From the cell containing the given text, extract its center point as [x, y] coordinate. 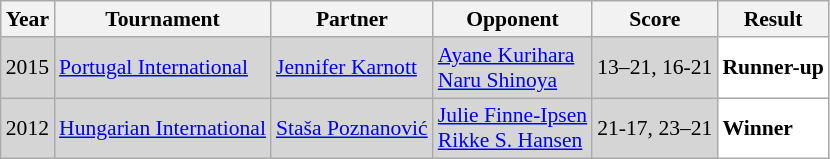
Jennifer Karnott [352, 68]
Ayane Kurihara Naru Shinoya [512, 68]
Portugal International [162, 68]
Year [28, 19]
2012 [28, 128]
Tournament [162, 19]
Score [654, 19]
Partner [352, 19]
Result [772, 19]
Hungarian International [162, 128]
2015 [28, 68]
13–21, 16-21 [654, 68]
Staša Poznanović [352, 128]
Runner-up [772, 68]
Julie Finne-Ipsen Rikke S. Hansen [512, 128]
Opponent [512, 19]
Winner [772, 128]
21-17, 23–21 [654, 128]
